Pinpoint the cell where the given text exists, returning its (X, Y) midpoint coordinate. 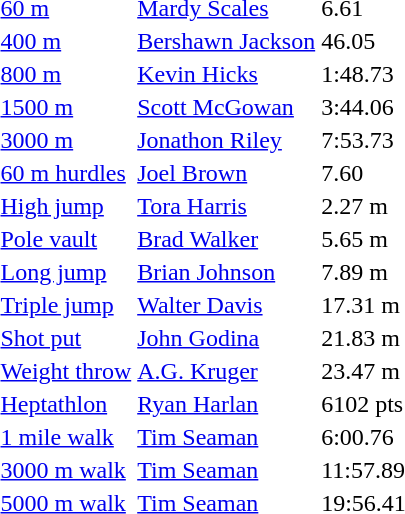
Tora Harris (226, 206)
Kevin Hicks (226, 74)
Ryan Harlan (226, 404)
John Godina (226, 338)
A.G. Kruger (226, 371)
Walter Davis (226, 305)
Scott McGowan (226, 107)
Brian Johnson (226, 272)
Joel Brown (226, 173)
Bershawn Jackson (226, 41)
Brad Walker (226, 239)
Jonathon Riley (226, 140)
